Return [X, Y] of the center of cell containing provided text 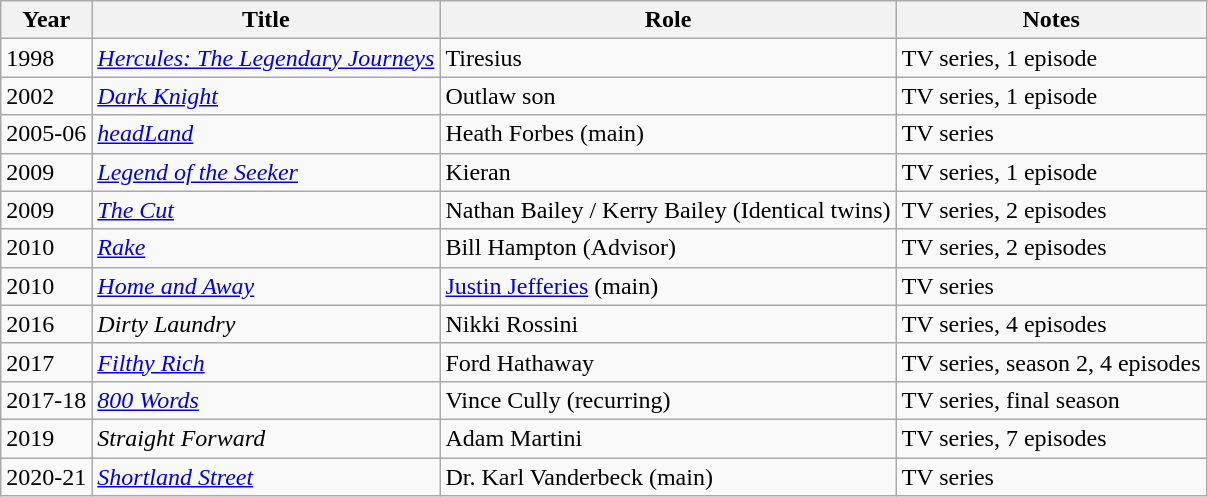
Heath Forbes (main) [668, 134]
Bill Hampton (Advisor) [668, 248]
Dr. Karl Vanderbeck (main) [668, 477]
1998 [46, 58]
Justin Jefferies (main) [668, 286]
Hercules: The Legendary Journeys [266, 58]
Ford Hathaway [668, 362]
Dirty Laundry [266, 324]
TV series, season 2, 4 episodes [1051, 362]
headLand [266, 134]
2020-21 [46, 477]
The Cut [266, 210]
Title [266, 20]
Rake [266, 248]
Role [668, 20]
Outlaw son [668, 96]
Adam Martini [668, 438]
Nathan Bailey / Kerry Bailey (Identical twins) [668, 210]
TV series, final season [1051, 400]
Tiresius [668, 58]
2019 [46, 438]
Dark Knight [266, 96]
2017-18 [46, 400]
TV series, 7 episodes [1051, 438]
TV series, 4 episodes [1051, 324]
2002 [46, 96]
Shortland Street [266, 477]
800 Words [266, 400]
2016 [46, 324]
Nikki Rossini [668, 324]
2005-06 [46, 134]
Straight Forward [266, 438]
Filthy Rich [266, 362]
Vince Cully (recurring) [668, 400]
Kieran [668, 172]
Home and Away [266, 286]
Notes [1051, 20]
Legend of the Seeker [266, 172]
Year [46, 20]
2017 [46, 362]
